Identify which cell holds the provided text, then report its [X, Y] central coordinate. 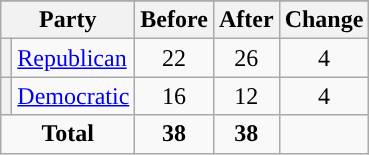
22 [174, 58]
Before [174, 20]
After [246, 20]
Democratic [74, 96]
16 [174, 96]
26 [246, 58]
Total [68, 134]
Republican [74, 58]
12 [246, 96]
Party [68, 20]
Change [324, 20]
